Return [x, y] of the center of cell containing provided text 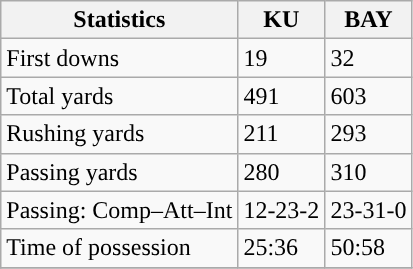
50:58 [368, 248]
293 [368, 134]
BAY [368, 20]
First downs [120, 58]
603 [368, 96]
19 [282, 58]
211 [282, 134]
12-23-2 [282, 210]
Total yards [120, 96]
Time of possession [120, 248]
280 [282, 172]
23-31-0 [368, 210]
Passing: Comp–Att–Int [120, 210]
491 [282, 96]
Statistics [120, 20]
KU [282, 20]
25:36 [282, 248]
310 [368, 172]
Passing yards [120, 172]
32 [368, 58]
Rushing yards [120, 134]
